Return the [X, Y] coordinate for the center point of the cell that contains the specified text.  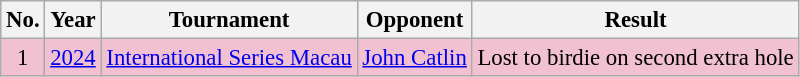
Lost to birdie on second extra hole [636, 58]
2024 [73, 58]
No. [23, 20]
Year [73, 20]
International Series Macau [229, 58]
Tournament [229, 20]
Result [636, 20]
Opponent [414, 20]
1 [23, 58]
John Catlin [414, 58]
